Capture the cell that displays the provided text and extract its [X, Y] central coordinate. 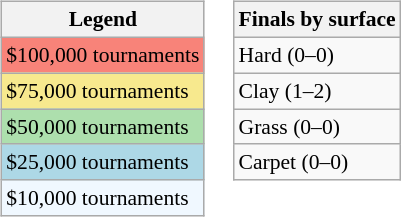
$25,000 tournaments [102, 162]
Hard (0–0) [318, 55]
Carpet (0–0) [318, 162]
$10,000 tournaments [102, 198]
$100,000 tournaments [102, 55]
Grass (0–0) [318, 127]
$75,000 tournaments [102, 91]
Clay (1–2) [318, 91]
$50,000 tournaments [102, 127]
Finals by surface [318, 20]
Legend [102, 20]
